Determine the (x, y) coordinate at the center of the cell enclosing the given text.  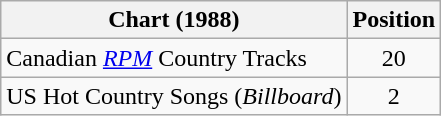
Chart (1988) (174, 20)
20 (394, 58)
2 (394, 96)
US Hot Country Songs (Billboard) (174, 96)
Canadian RPM Country Tracks (174, 58)
Position (394, 20)
